Search for the cell housing the specified text and yield its (X, Y) center coordinate. 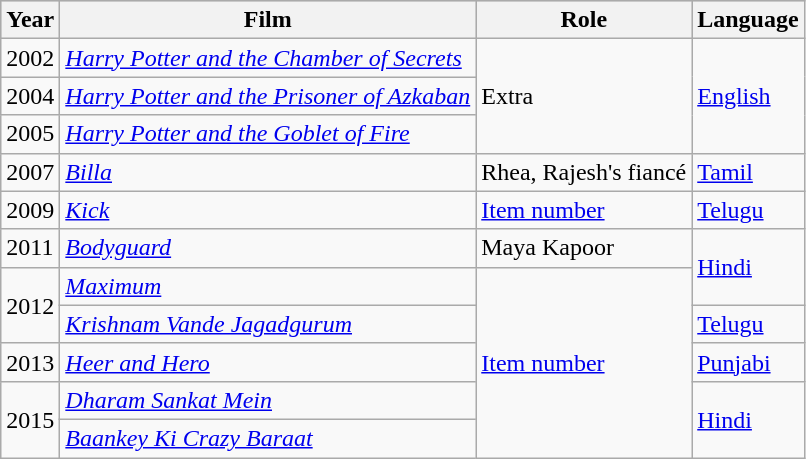
English (748, 96)
Language (748, 20)
Heer and Hero (268, 362)
Maya Kapoor (584, 248)
2002 (30, 58)
Maximum (268, 286)
Rhea, Rajesh's fiancé (584, 172)
Harry Potter and the Goblet of Fire (268, 134)
Bodyguard (268, 248)
2012 (30, 305)
Kick (268, 210)
Krishnam Vande Jagadgurum (268, 324)
2011 (30, 248)
Billa (268, 172)
2005 (30, 134)
2007 (30, 172)
2004 (30, 96)
Film (268, 20)
Harry Potter and the Chamber of Secrets (268, 58)
Baankey Ki Crazy Baraat (268, 438)
Harry Potter and the Prisoner of Azkaban (268, 96)
Dharam Sankat Mein (268, 400)
Year (30, 20)
Role (584, 20)
2009 (30, 210)
2015 (30, 419)
2013 (30, 362)
Extra (584, 96)
Tamil (748, 172)
Punjabi (748, 362)
